From the cell containing the given text, extract its center point as (X, Y) coordinate. 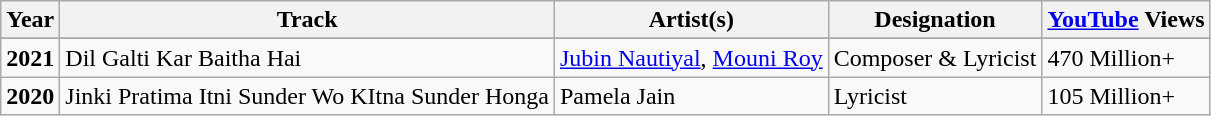
Track (308, 20)
Dil Galti Kar Baitha Hai (308, 58)
Lyricist (935, 96)
Pamela Jain (691, 96)
2021 (30, 58)
YouTube Views (1126, 20)
Artist(s) (691, 20)
Jinki Pratima Itni Sunder Wo KItna Sunder Honga (308, 96)
Composer & Lyricist (935, 58)
Year (30, 20)
Jubin Nautiyal, Mouni Roy (691, 58)
2020 (30, 96)
105 Million+ (1126, 96)
Designation (935, 20)
470 Million+ (1126, 58)
